Identify which cell holds the provided text, then report its (x, y) central coordinate. 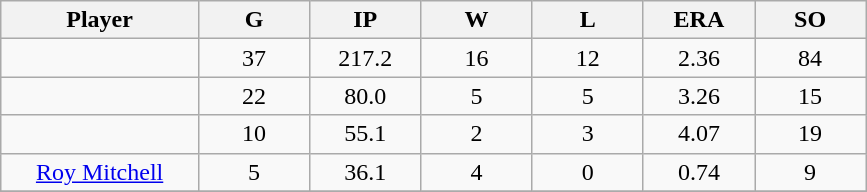
L (588, 20)
80.0 (366, 96)
W (476, 20)
12 (588, 58)
0.74 (698, 172)
9 (810, 172)
2 (476, 134)
4.07 (698, 134)
84 (810, 58)
15 (810, 96)
36.1 (366, 172)
Roy Mitchell (100, 172)
217.2 (366, 58)
Player (100, 20)
IP (366, 20)
SO (810, 20)
G (254, 20)
3.26 (698, 96)
0 (588, 172)
2.36 (698, 58)
37 (254, 58)
10 (254, 134)
19 (810, 134)
55.1 (366, 134)
ERA (698, 20)
3 (588, 134)
4 (476, 172)
22 (254, 96)
16 (476, 58)
